Identify which cell holds the provided text, then report its (X, Y) central coordinate. 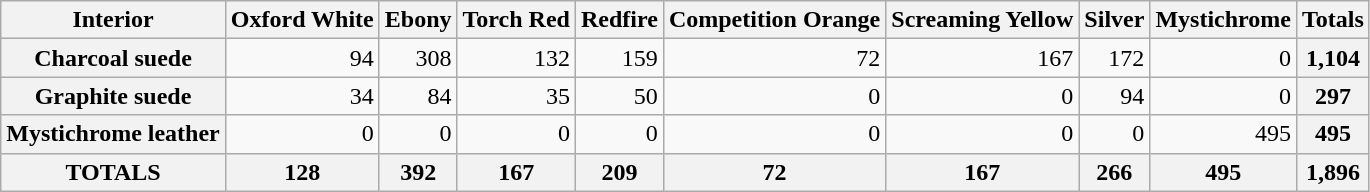
84 (418, 96)
Mystichrome (1224, 20)
Totals (1332, 20)
50 (619, 96)
35 (516, 96)
Redfire (619, 20)
159 (619, 58)
128 (302, 172)
132 (516, 58)
Oxford White (302, 20)
Silver (1114, 20)
308 (418, 58)
1,104 (1332, 58)
392 (418, 172)
Interior (114, 20)
209 (619, 172)
1,896 (1332, 172)
Mystichrome leather (114, 134)
Competition Orange (774, 20)
Ebony (418, 20)
34 (302, 96)
Graphite suede (114, 96)
172 (1114, 58)
266 (1114, 172)
Charcoal suede (114, 58)
Torch Red (516, 20)
TOTALS (114, 172)
297 (1332, 96)
Screaming Yellow (982, 20)
